Return (x, y) of the center of cell containing provided text 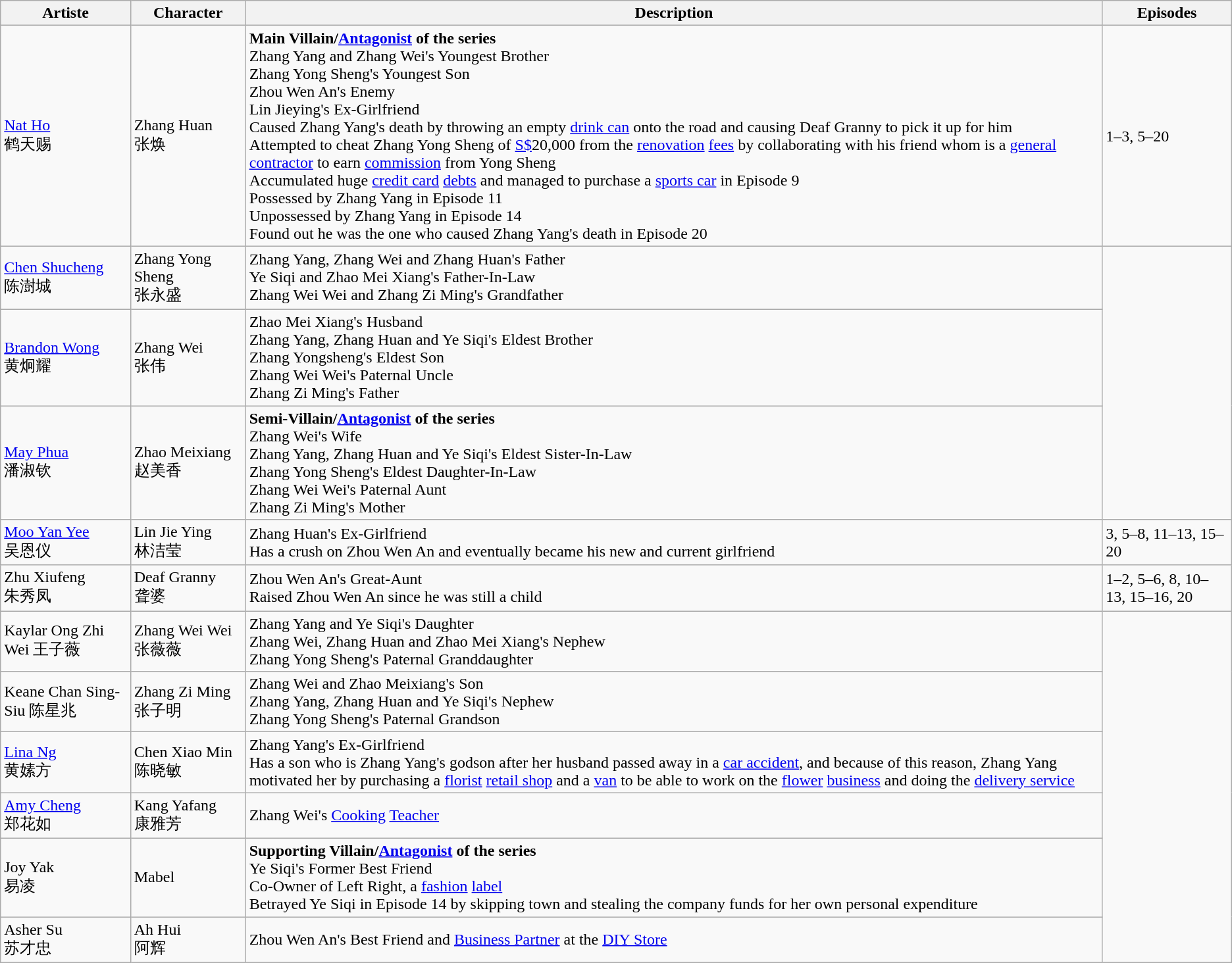
Zhang Wei and Zhao Meixiang's SonZhang Yang, Zhang Huan and Ye Siqi's NephewZhang Yong Sheng's Paternal Grandson (674, 702)
Zhang Wei Wei 张薇薇 (188, 641)
Mabel (188, 877)
Moo Yan Yee吴恩仪 (66, 543)
1–3, 5–20 (1167, 136)
Zhou Wen An's Best Friend and Business Partner at the DIY Store (674, 940)
Zhang Yang, Zhang Wei and Zhang Huan's FatherYe Siqi and Zhao Mei Xiang's Father-In-LawZhang Wei Wei and Zhang Zi Ming's Grandfather (674, 278)
Amy Cheng郑花如 (66, 816)
Zhang Huan张焕 (188, 136)
May Phua潘淑钦 (66, 462)
Zhao Meixiang赵美香 (188, 462)
Ah Hui阿辉 (188, 940)
Kang Yafang康雅芳 (188, 816)
Zhang Yang and Ye Siqi's DaughterZhang Wei, Zhang Huan and Zhao Mei Xiang's NephewZhang Yong Sheng's Paternal Granddaughter (674, 641)
Chen Xiao Min 陈晓敏 (188, 762)
Keane Chan Sing-Siu 陈星兆 (66, 702)
Zhang Zi Ming 张子明 (188, 702)
Episodes (1167, 13)
1–2, 5–6, 8, 10–13, 15–16, 20 (1167, 588)
Brandon Wong黄炯耀 (66, 357)
Zhang Huan's Ex-GirlfriendHas a crush on Zhou Wen An and eventually became his new and current girlfriend (674, 543)
Lina Ng黄嫊方 (66, 762)
Zhang Wei's Cooking Teacher (674, 816)
Zhang Wei张伟 (188, 357)
Character (188, 13)
Nat Ho鹤天赐 (66, 136)
3, 5–8, 11–13, 15–20 (1167, 543)
Description (674, 13)
Zhu Xiufeng朱秀凤 (66, 588)
Lin Jie Ying林洁莹 (188, 543)
Kaylar Ong Zhi Wei 王子薇 (66, 641)
Joy Yak易凌 (66, 877)
Zhou Wen An's Great-AuntRaised Zhou Wen An since he was still a child (674, 588)
Artiste (66, 13)
Asher Su苏才忠 (66, 940)
Chen Shucheng陈澍城 (66, 278)
Deaf Granny聋婆 (188, 588)
Zhang Yong Sheng张永盛 (188, 278)
